Provide the (x, y) coordinate of the cell's center where the given text is located.  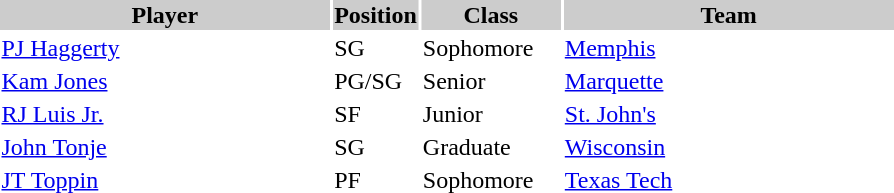
SF (376, 114)
Team (728, 15)
PJ Haggerty (165, 48)
Senior (490, 81)
Class (490, 15)
John Tonje (165, 147)
Player (165, 15)
Memphis (728, 48)
Wisconsin (728, 147)
Position (376, 15)
Graduate (490, 147)
Junior (490, 114)
Sophomore (490, 48)
Marquette (728, 81)
Kam Jones (165, 81)
RJ Luis Jr. (165, 114)
PG/SG (376, 81)
St. John's (728, 114)
